Return [x, y] of the center of cell containing provided text 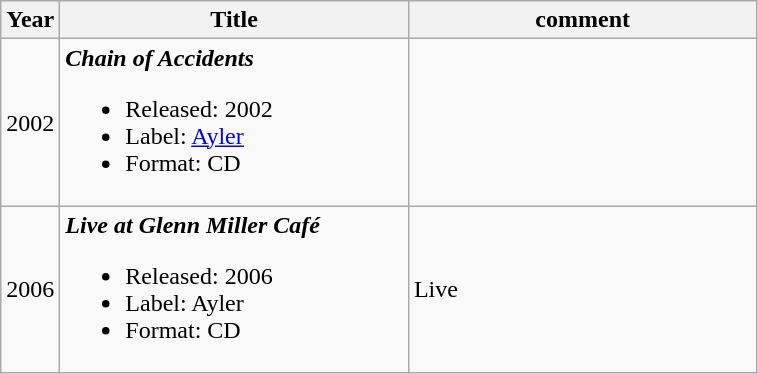
Chain of AccidentsReleased: 2002Label: Ayler Format: CD [234, 122]
Live at Glenn Miller CaféReleased: 2006Label: Ayler Format: CD [234, 290]
2006 [30, 290]
Title [234, 20]
2002 [30, 122]
Live [582, 290]
Year [30, 20]
comment [582, 20]
